Find where the given text appears and provide that cell's center as (X, Y) coordinate. 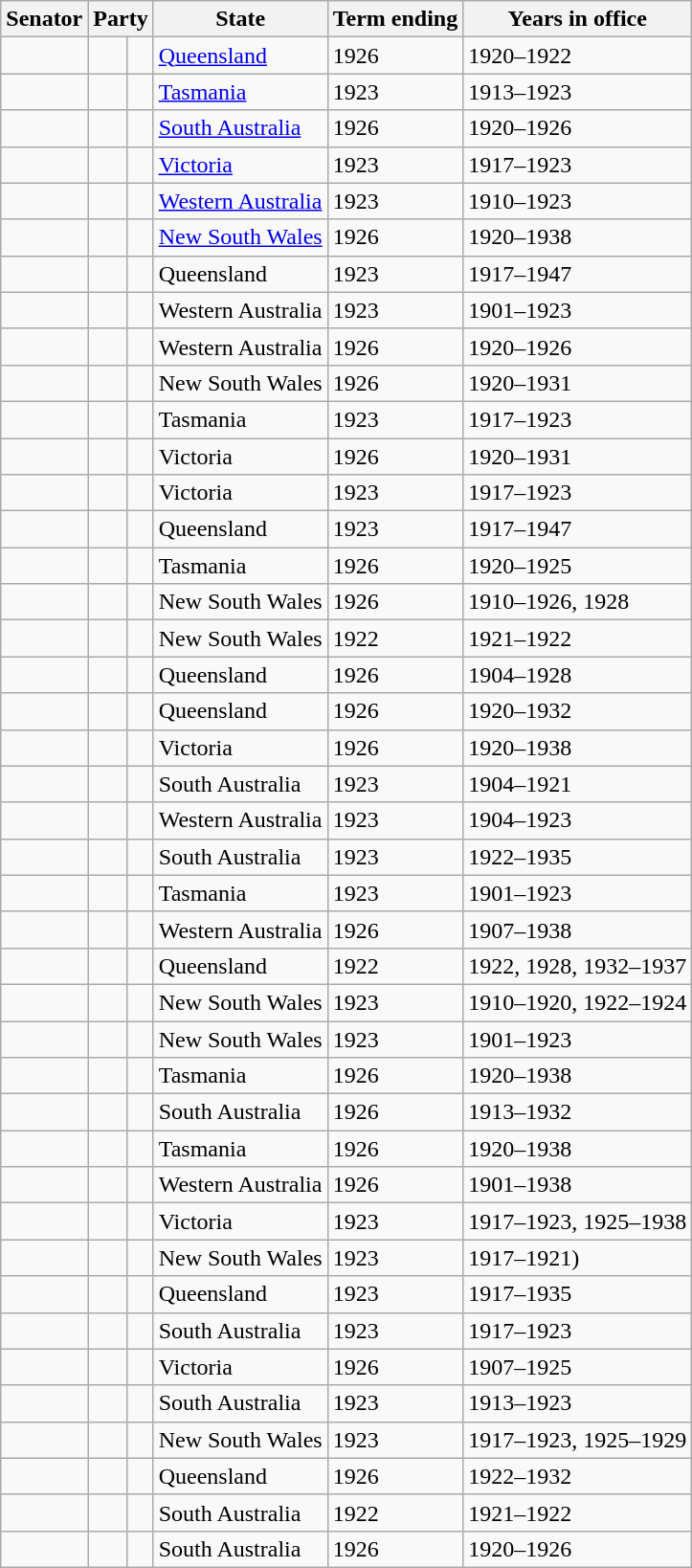
Party (121, 19)
State (240, 19)
1910–1926, 1928 (578, 602)
1907–1938 (578, 930)
1922, 1928, 1932–1937 (578, 966)
1917–1935 (578, 1294)
1910–1923 (578, 201)
Years in office (578, 19)
Senator (44, 19)
1922–1935 (578, 857)
1917–1921) (578, 1258)
Term ending (395, 19)
1904–1928 (578, 675)
1901–1938 (578, 1185)
1917–1923, 1925–1929 (578, 1440)
1917–1923, 1925–1938 (578, 1221)
1920–1925 (578, 566)
1907–1925 (578, 1367)
1904–1921 (578, 784)
1910–1920, 1922–1924 (578, 1002)
1904–1923 (578, 820)
1920–1922 (578, 56)
1913–1932 (578, 1112)
1920–1932 (578, 711)
1922–1932 (578, 1476)
